Detect which cell encompasses the target text, then output its (x, y) center coordinate. 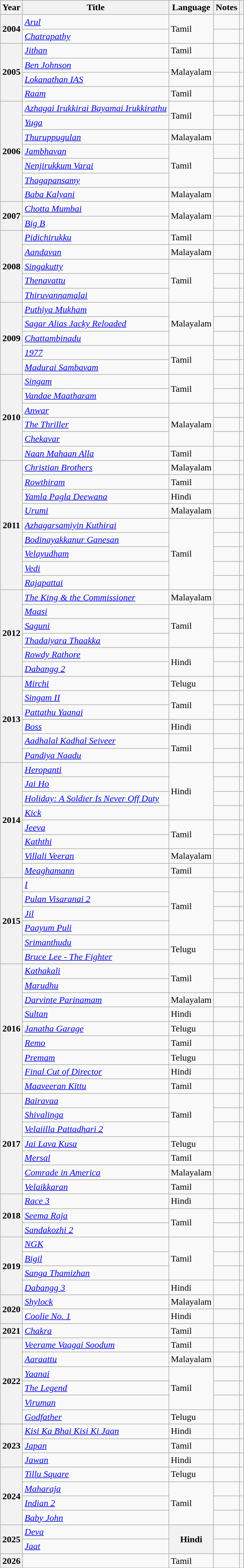
2012 (11, 633)
Premam (96, 1057)
Velaikkaran (96, 1187)
Big B (96, 223)
2007 (11, 216)
2014 (11, 820)
Year (11, 8)
Chekavar (96, 439)
Pandiya Naadu (96, 755)
Jambhavan (96, 151)
Notes (227, 8)
Yamla Pagla Deewana (96, 496)
Jithan (96, 51)
2026 (11, 1561)
Darvinte Parinamam (96, 1000)
Race 3 (96, 1201)
Singakutty (96, 266)
Puthiya Mukham (96, 309)
Jawan (96, 1460)
Srimanthudu (96, 942)
Shylock (96, 1302)
Sanga Thamizhan (96, 1273)
Thadaiyara Thaakka (96, 640)
Holiday: A Soldier Is Never Off Duty (96, 798)
2025 (11, 1539)
2024 (11, 1496)
Jai Ho (96, 784)
Kathakali (96, 971)
Thenavattu (96, 281)
Tillu Square (96, 1474)
Seema Raja (96, 1215)
Jai Lava Kusa (96, 1144)
Final Cut of Director (96, 1072)
Coolie No. 1 (96, 1316)
Singam II (96, 698)
Jeeva (96, 827)
Vedi (96, 568)
Thuruppugulan (96, 137)
The Thriller (96, 425)
Bairavaa (96, 1101)
2018 (11, 1215)
Kisi Ka Bhai Kisi Ki Jaan (96, 1431)
Veerame Vaagai Soodum (96, 1345)
Aandavan (96, 252)
1977 (96, 353)
Indian 2 (96, 1503)
Remo (96, 1043)
2009 (11, 338)
Baba Kalyani (96, 195)
Velaiilla Pattadhari 2 (96, 1129)
Anwar (96, 410)
2010 (11, 417)
2022 (11, 1381)
Azhagai Irukkirai Bayamai Irukkirathu (96, 108)
Marudhu (96, 985)
Rowthiram (96, 482)
Chattambinadu (96, 338)
The Legend (96, 1388)
Christian Brothers (96, 468)
Language (191, 8)
Sagar Alias Jacky Reloaded (96, 324)
Dabangg 3 (96, 1287)
Velayudham (96, 554)
Thagapansamy (96, 180)
Deva (96, 1532)
Baby John (96, 1517)
2011 (11, 525)
Chatrapathy (96, 36)
Singam (96, 381)
Thiruvannamalai (96, 295)
Lokanathan IAS (96, 79)
I (96, 885)
Rowdy Rathore (96, 655)
2023 (11, 1446)
Title (96, 8)
Pattathu Yaanai (96, 712)
2004 (11, 29)
Maaveeran Kittu (96, 1086)
Chakra (96, 1330)
Maharaja (96, 1489)
Chotta Mumbai (96, 209)
Madurai Sambavam (96, 367)
2013 (11, 719)
Sultan (96, 1014)
2021 (11, 1330)
Azhagarsamiyin Kuthirai (96, 525)
Bigil (96, 1259)
Dabangg 2 (96, 669)
Nenjirukkum Varai (96, 165)
Jil (96, 914)
Yuga (96, 122)
Comrade in America (96, 1172)
Shivalinga (96, 1115)
NGK (96, 1244)
Heropanti (96, 770)
Rajapattai (96, 583)
Kaththi (96, 841)
Vandae Maatharam (96, 396)
Yaanai (96, 1374)
Japan (96, 1446)
Jaat (96, 1546)
Ben Johnson (96, 65)
2017 (11, 1144)
Arul (96, 22)
Naan Mahaan Alla (96, 453)
Paayum Puli (96, 928)
2005 (11, 72)
Pulan Visaranai 2 (96, 899)
2019 (11, 1266)
Villali Veeran (96, 856)
Viruman (96, 1403)
2020 (11, 1309)
Pidichirukku (96, 238)
2008 (11, 266)
Bodinayakkanur Ganesan (96, 540)
Saguni (96, 626)
Sandakozhi 2 (96, 1230)
Meaghamann (96, 870)
Mersal (96, 1158)
Boss (96, 727)
Aadhalal Kadhal Seiveer (96, 741)
Raam (96, 94)
2006 (11, 151)
Mirchi (96, 683)
Godfather (96, 1417)
2016 (11, 1028)
Bruce Lee - The Fighter (96, 957)
The King & the Commissioner (96, 597)
Janatha Garage (96, 1028)
2015 (11, 921)
Maasi (96, 611)
Kick (96, 813)
Urumi (96, 511)
Aaraattu (96, 1359)
